Extract the [X, Y] coordinate from the center of the cell holding the provided text.  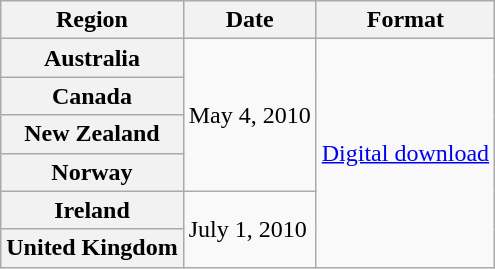
United Kingdom [92, 248]
July 1, 2010 [250, 229]
Digital download [405, 153]
Region [92, 20]
Date [250, 20]
Canada [92, 96]
Ireland [92, 210]
Format [405, 20]
May 4, 2010 [250, 115]
New Zealand [92, 134]
Australia [92, 58]
Norway [92, 172]
